Detect which cell encompasses the target text, then output its (X, Y) center coordinate. 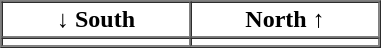
↓ South (96, 20)
North ↑ (284, 20)
